For the text-containing cell, return its midpoint in [X, Y] coordinate format. 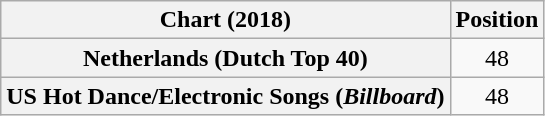
Position [497, 20]
Chart (2018) [226, 20]
Netherlands (Dutch Top 40) [226, 58]
US Hot Dance/Electronic Songs (Billboard) [226, 96]
